Output the [X, Y] coordinate of the center of the cell containing the given text.  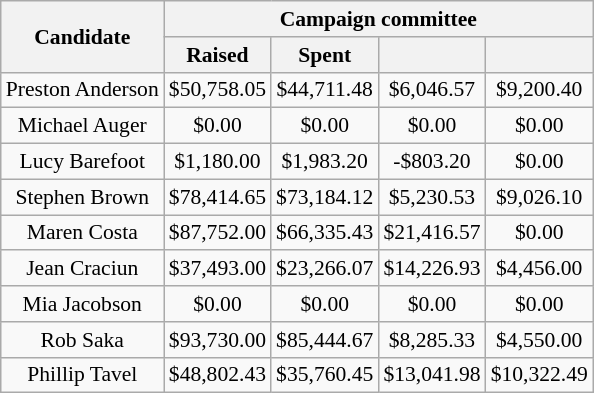
$14,226.93 [432, 269]
$85,444.67 [324, 340]
$50,758.05 [218, 90]
$48,802.43 [218, 375]
Mia Jacobson [82, 304]
$44,711.48 [324, 90]
Preston Anderson [82, 90]
$66,335.43 [324, 233]
$4,456.00 [540, 269]
Michael Auger [82, 126]
-$803.20 [432, 162]
Rob Saka [82, 340]
Raised [218, 55]
Phillip Tavel [82, 375]
$5,230.53 [432, 197]
$13,041.98 [432, 375]
$8,285.33 [432, 340]
$23,266.07 [324, 269]
Spent [324, 55]
$73,184.12 [324, 197]
Stephen Brown [82, 197]
Candidate [82, 36]
$37,493.00 [218, 269]
$4,550.00 [540, 340]
$1,983.20 [324, 162]
$87,752.00 [218, 233]
$1,180.00 [218, 162]
$6,046.57 [432, 90]
$21,416.57 [432, 233]
Jean Craciun [82, 269]
$9,200.40 [540, 90]
$78,414.65 [218, 197]
Maren Costa [82, 233]
Lucy Barefoot [82, 162]
$93,730.00 [218, 340]
$9,026.10 [540, 197]
$10,322.49 [540, 375]
Campaign committee [378, 19]
$35,760.45 [324, 375]
